Determine the [X, Y] coordinate at the center of the cell enclosing the given text.  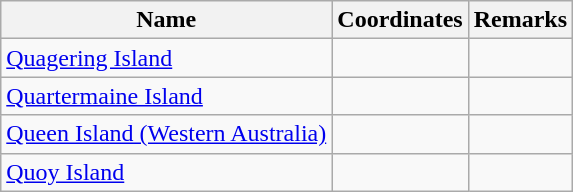
Remarks [520, 20]
Queen Island (Western Australia) [166, 134]
Name [166, 20]
Quagering Island [166, 58]
Coordinates [400, 20]
Quoy Island [166, 172]
Quartermaine Island [166, 96]
